Locate the cell with the specified text and output its [X, Y] center coordinate. 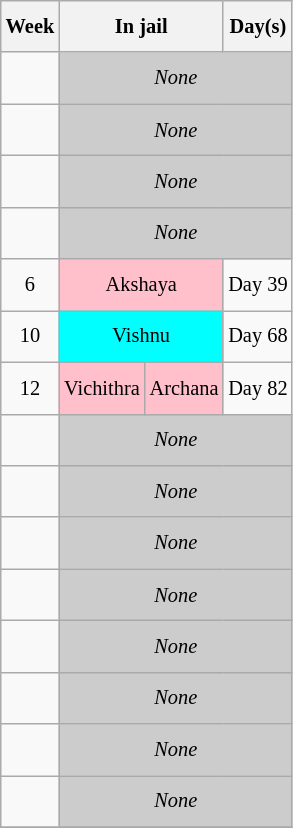
Akshaya [141, 285]
Week [30, 26]
Archana [184, 388]
Vishnu [141, 336]
Vichithra [102, 388]
In jail [141, 26]
6 [30, 285]
Day 68 [258, 336]
Day(s) [258, 26]
Day 39 [258, 285]
10 [30, 336]
12 [30, 388]
Day 82 [258, 388]
